Detect which cell encompasses the target text, then output its [X, Y] center coordinate. 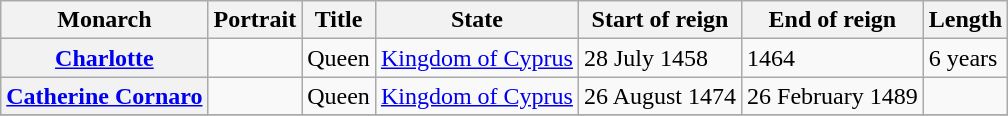
Monarch [104, 20]
Start of reign [660, 20]
Charlotte [104, 58]
State [476, 20]
26 August 1474 [660, 96]
1464 [833, 58]
Portrait [255, 20]
Length [965, 20]
6 years [965, 58]
Title [339, 20]
28 July 1458 [660, 58]
End of reign [833, 20]
26 February 1489 [833, 96]
Catherine Cornaro [104, 96]
